From the cell containing the given text, extract its center point as [X, Y] coordinate. 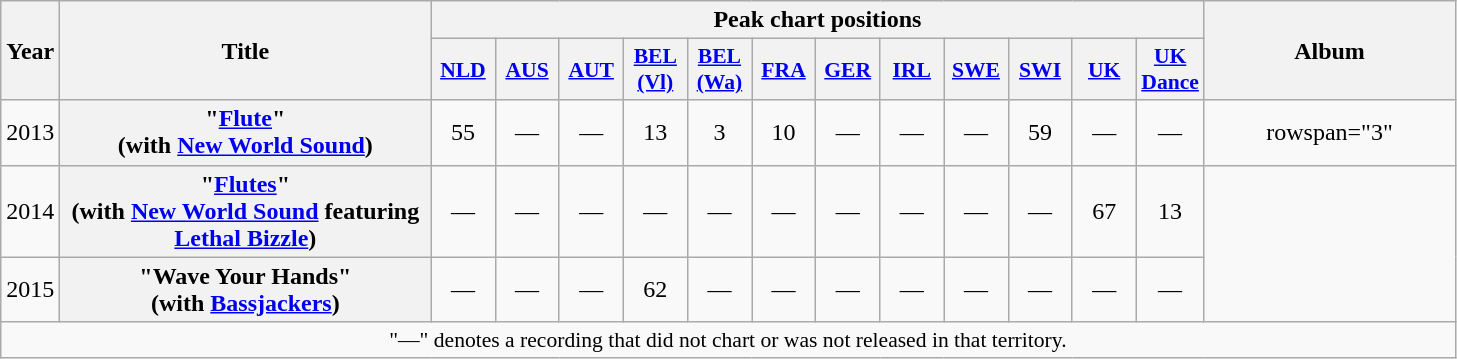
62 [655, 290]
"Wave Your Hands" (with Bassjackers) [246, 290]
55 [463, 132]
rowspan="3" [1330, 132]
Album [1330, 50]
67 [1104, 211]
59 [1040, 132]
SWI [1040, 70]
UKDance [1170, 70]
BEL (Wa) [719, 70]
2015 [30, 290]
AUT [591, 70]
BEL (Vl) [655, 70]
SWE [976, 70]
NLD [463, 70]
Title [246, 50]
10 [784, 132]
IRL [912, 70]
"Flute" (with New World Sound) [246, 132]
"Flutes" (with New World Sound featuring Lethal Bizzle) [246, 211]
3 [719, 132]
FRA [784, 70]
2014 [30, 211]
2013 [30, 132]
UK [1104, 70]
"—" denotes a recording that did not chart or was not released in that territory. [728, 340]
GER [848, 70]
AUS [527, 70]
Year [30, 50]
Peak chart positions [818, 20]
